Locate the cell with the specified text and output its [X, Y] center coordinate. 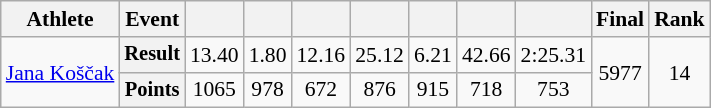
6.21 [433, 55]
Rank [680, 19]
5977 [620, 72]
13.40 [214, 55]
672 [322, 90]
Event [152, 19]
718 [486, 90]
753 [554, 90]
42.66 [486, 55]
25.12 [380, 55]
915 [433, 90]
Result [152, 55]
1.80 [268, 55]
Athlete [60, 19]
12.16 [322, 55]
Points [152, 90]
Jana Koščak [60, 72]
Final [620, 19]
978 [268, 90]
876 [380, 90]
14 [680, 72]
1065 [214, 90]
2:25.31 [554, 55]
